Scan for the cell matching the given text and deliver its (x, y) coordinate at center. 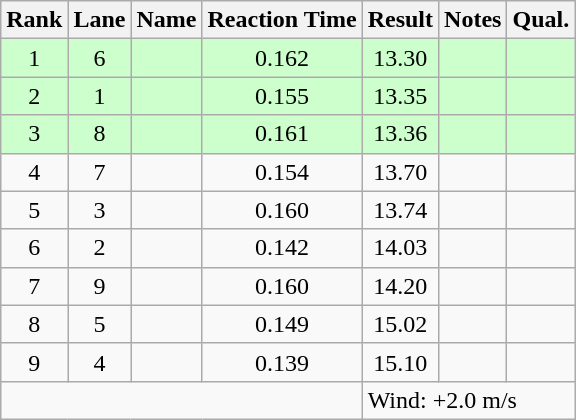
Name (166, 20)
0.139 (282, 362)
13.36 (400, 134)
Reaction Time (282, 20)
15.10 (400, 362)
0.161 (282, 134)
Lane (100, 20)
13.70 (400, 172)
Rank (34, 20)
Qual. (541, 20)
0.154 (282, 172)
0.162 (282, 58)
Wind: +2.0 m/s (468, 400)
13.35 (400, 96)
0.149 (282, 324)
Notes (473, 20)
0.155 (282, 96)
15.02 (400, 324)
13.30 (400, 58)
Result (400, 20)
14.20 (400, 286)
0.142 (282, 248)
13.74 (400, 210)
14.03 (400, 248)
